Provide the (x, y) coordinate of the cell's center where the given text is located.  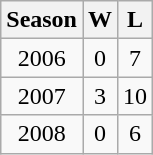
6 (136, 134)
10 (136, 96)
2006 (42, 58)
W (100, 20)
3 (100, 96)
2007 (42, 96)
2008 (42, 134)
Season (42, 20)
L (136, 20)
7 (136, 58)
